Locate the cell with the specified text and output its (X, Y) center coordinate. 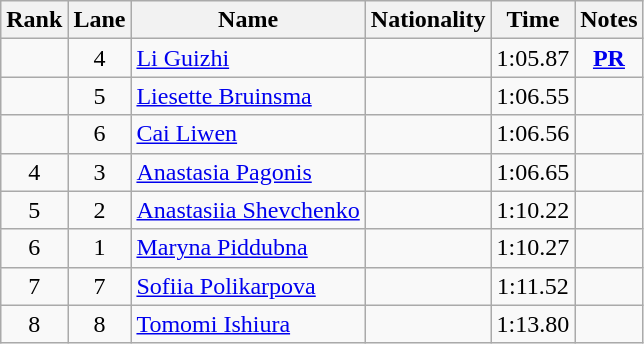
1:06.55 (533, 96)
Notes (609, 20)
Tomomi Ishiura (248, 324)
Name (248, 20)
Anastasia Pagonis (248, 172)
Lane (100, 20)
1:06.65 (533, 172)
Maryna Piddubna (248, 248)
1:06.56 (533, 134)
PR (609, 58)
1:13.80 (533, 324)
Sofiia Polikarpova (248, 286)
1:05.87 (533, 58)
Nationality (428, 20)
Time (533, 20)
Cai Liwen (248, 134)
Anastasiia Shevchenko (248, 210)
3 (100, 172)
Li Guizhi (248, 58)
1 (100, 248)
1:11.52 (533, 286)
2 (100, 210)
Rank (34, 20)
1:10.22 (533, 210)
Liesette Bruinsma (248, 96)
1:10.27 (533, 248)
